Detect which cell encompasses the target text, then output its (x, y) center coordinate. 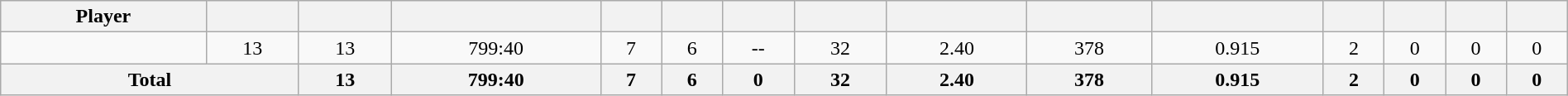
-- (758, 48)
Player (103, 17)
Total (150, 79)
